Return [x, y] of the center of cell containing provided text 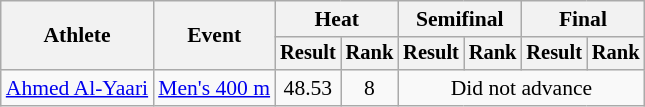
Athlete [77, 36]
Semifinal [460, 19]
Heat [336, 19]
Did not advance [521, 88]
Event [214, 36]
8 [370, 88]
Final [582, 19]
Ahmed Al-Yaari [77, 88]
Men's 400 m [214, 88]
48.53 [308, 88]
